From the cell containing the given text, extract its center point as (X, Y) coordinate. 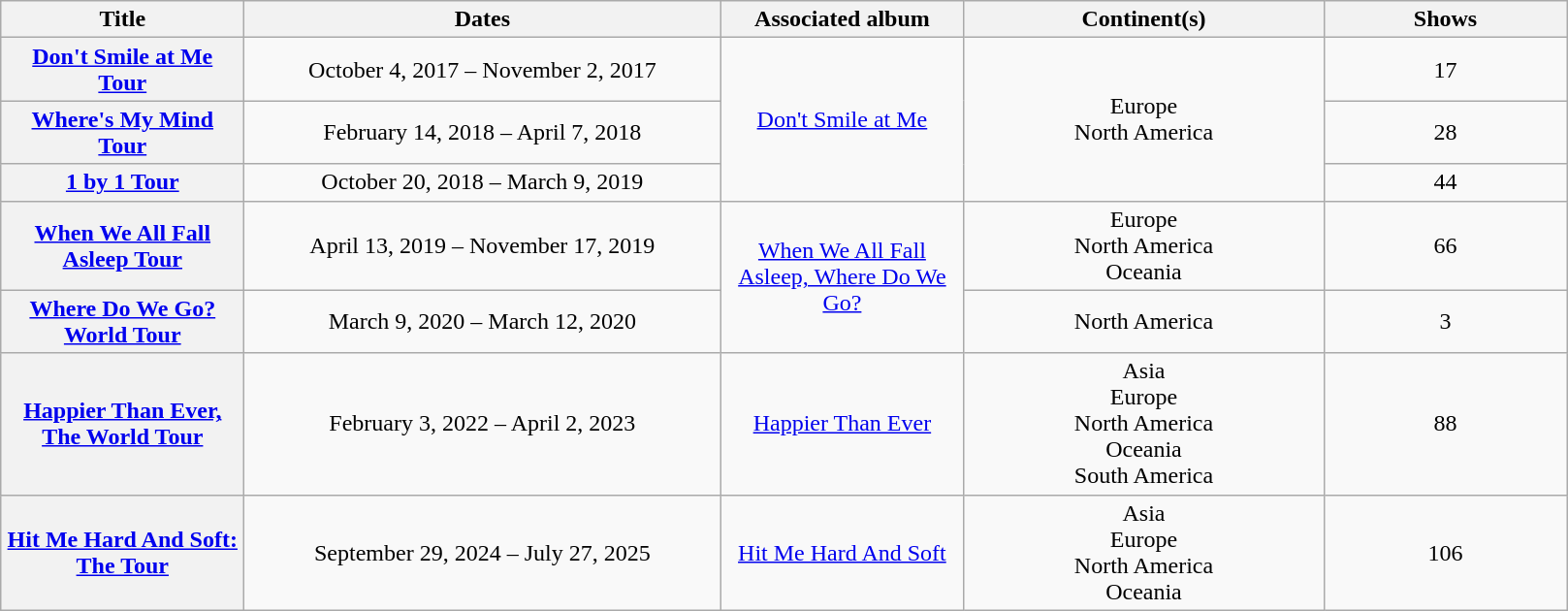
EuropeNorth America (1144, 119)
Don't Smile at Me Tour (122, 70)
Shows (1445, 19)
February 3, 2022 – April 2, 2023 (483, 424)
1 by 1 Tour (122, 182)
When We All Fall Asleep Tour (122, 245)
September 29, 2024 – July 27, 2025 (483, 553)
April 13, 2019 – November 17, 2019 (483, 245)
March 9, 2020 – March 12, 2020 (483, 322)
October 4, 2017 – November 2, 2017 (483, 70)
88 (1445, 424)
Continent(s) (1144, 19)
North America (1144, 322)
Happier Than Ever, The World Tour (122, 424)
February 14, 2018 – April 7, 2018 (483, 132)
17 (1445, 70)
66 (1445, 245)
Hit Me Hard And Soft: The Tour (122, 553)
AsiaEuropeNorth AmericaOceaniaSouth America (1144, 424)
Associated album (842, 19)
Don't Smile at Me (842, 119)
October 20, 2018 – March 9, 2019 (483, 182)
When We All Fall Asleep, Where Do We Go? (842, 277)
28 (1445, 132)
Title (122, 19)
Where's My Mind Tour (122, 132)
106 (1445, 553)
Happier Than Ever (842, 424)
3 (1445, 322)
Hit Me Hard And Soft (842, 553)
Where Do We Go? World Tour (122, 322)
Dates (483, 19)
EuropeNorth AmericaOceania (1144, 245)
44 (1445, 182)
AsiaEuropeNorth AmericaOceania (1144, 553)
